Scan for the cell matching the given text and deliver its [X, Y] coordinate at center. 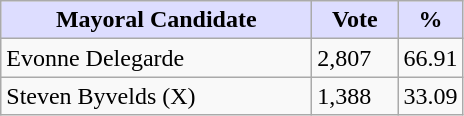
Mayoral Candidate [156, 20]
66.91 [430, 58]
33.09 [430, 96]
1,388 [355, 96]
2,807 [355, 58]
Steven Byvelds (X) [156, 96]
Evonne Delegarde [156, 58]
Vote [355, 20]
% [430, 20]
